Extract the (x, y) coordinate from the center of the cell holding the provided text.  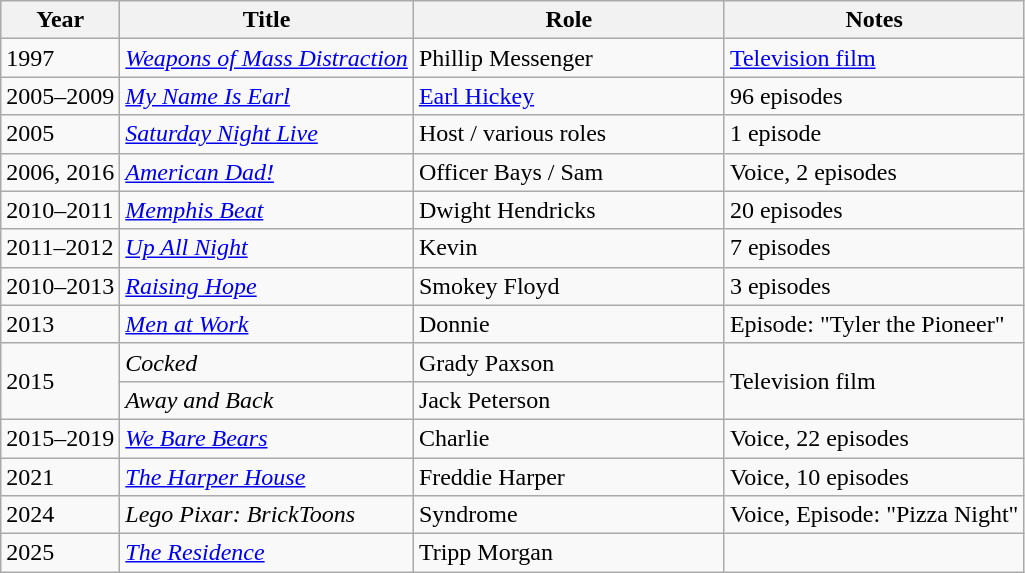
Voice, 22 episodes (874, 438)
Host / various roles (568, 134)
Saturday Night Live (267, 134)
My Name Is Earl (267, 96)
Grady Paxson (568, 362)
Phillip Messenger (568, 58)
The Residence (267, 553)
Freddie Harper (568, 477)
2006, 2016 (60, 172)
2015–2019 (60, 438)
Memphis Beat (267, 210)
The Harper House (267, 477)
2015 (60, 381)
3 episodes (874, 286)
2025 (60, 553)
2011–2012 (60, 248)
Tripp Morgan (568, 553)
Up All Night (267, 248)
Raising Hope (267, 286)
1 episode (874, 134)
2013 (60, 324)
Cocked (267, 362)
Lego Pixar: BrickToons (267, 515)
Year (60, 20)
Voice, 2 episodes (874, 172)
96 episodes (874, 96)
Syndrome (568, 515)
Dwight Hendricks (568, 210)
2005 (60, 134)
Officer Bays / Sam (568, 172)
Weapons of Mass Distraction (267, 58)
Jack Peterson (568, 400)
2021 (60, 477)
2005–2009 (60, 96)
We Bare Bears (267, 438)
2024 (60, 515)
Notes (874, 20)
Away and Back (267, 400)
Voice, Episode: "Pizza Night" (874, 515)
Men at Work (267, 324)
Role (568, 20)
American Dad! (267, 172)
1997 (60, 58)
Kevin (568, 248)
20 episodes (874, 210)
Episode: "Tyler the Pioneer" (874, 324)
7 episodes (874, 248)
Voice, 10 episodes (874, 477)
2010–2011 (60, 210)
2010–2013 (60, 286)
Smokey Floyd (568, 286)
Earl Hickey (568, 96)
Charlie (568, 438)
Title (267, 20)
Donnie (568, 324)
